Identify which cell holds the provided text, then report its [X, Y] central coordinate. 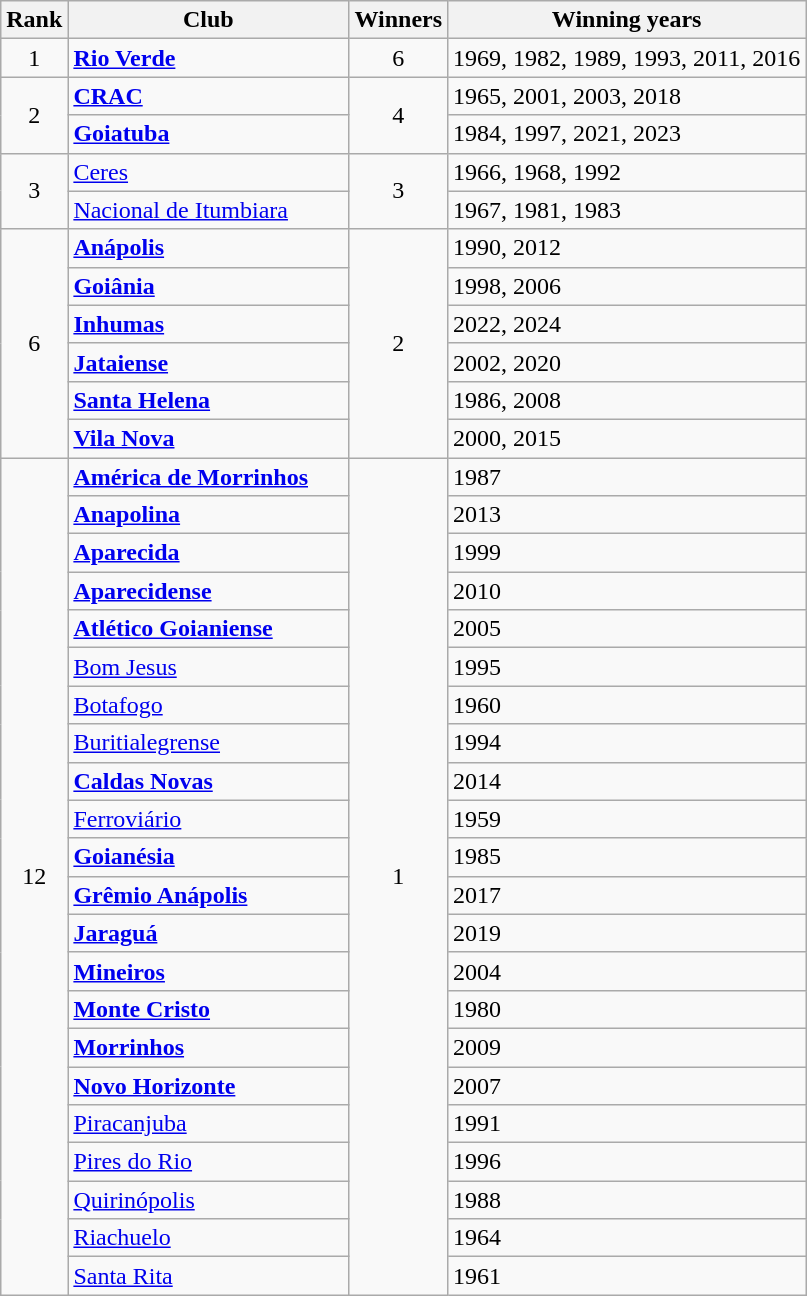
Novo Horizonte [208, 1085]
12 [34, 876]
2004 [627, 971]
2010 [627, 591]
1985 [627, 857]
América de Morrinhos [208, 477]
Jaraguá [208, 933]
Bom Jesus [208, 667]
Rank [34, 20]
Morrinhos [208, 1047]
Goiânia [208, 286]
1999 [627, 553]
1990, 2012 [627, 248]
2022, 2024 [627, 324]
1967, 1981, 1983 [627, 210]
1965, 2001, 2003, 2018 [627, 96]
Winners [398, 20]
2000, 2015 [627, 438]
1960 [627, 705]
1980 [627, 1009]
1994 [627, 743]
1961 [627, 1276]
Botafogo [208, 705]
Inhumas [208, 324]
Vila Nova [208, 438]
Quirinópolis [208, 1200]
1966, 1968, 1992 [627, 172]
2009 [627, 1047]
1986, 2008 [627, 400]
2017 [627, 895]
Aparecida [208, 553]
Aparecidense [208, 591]
Nacional de Itumbiara [208, 210]
1987 [627, 477]
Ceres [208, 172]
2014 [627, 781]
2007 [627, 1085]
Anápolis [208, 248]
1959 [627, 819]
Riachuelo [208, 1238]
Santa Helena [208, 400]
Grêmio Anápolis [208, 895]
1991 [627, 1124]
Anapolina [208, 515]
Mineiros [208, 971]
Winning years [627, 20]
1969, 1982, 1989, 1993, 2011, 2016 [627, 58]
CRAC [208, 96]
Atlético Goianiense [208, 629]
Ferroviário [208, 819]
Pires do Rio [208, 1162]
2013 [627, 515]
1996 [627, 1162]
Buritialegrense [208, 743]
Caldas Novas [208, 781]
Santa Rita [208, 1276]
2002, 2020 [627, 362]
2019 [627, 933]
Monte Cristo [208, 1009]
1964 [627, 1238]
Goiatuba [208, 134]
1998, 2006 [627, 286]
2005 [627, 629]
Jataiense [208, 362]
Goianésia [208, 857]
4 [398, 115]
1988 [627, 1200]
1984, 1997, 2021, 2023 [627, 134]
Club [208, 20]
Piracanjuba [208, 1124]
Rio Verde [208, 58]
1995 [627, 667]
